Determine the [X, Y] coordinate at the center of the cell enclosing the given text.  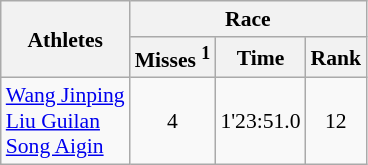
Rank [336, 58]
12 [336, 122]
Time [260, 58]
Misses 1 [173, 58]
Athletes [66, 40]
Race [248, 19]
4 [173, 122]
Wang JinpingLiu GuilanSong Aigin [66, 122]
1'23:51.0 [260, 122]
